Scan for the cell matching the given text and deliver its [x, y] coordinate at center. 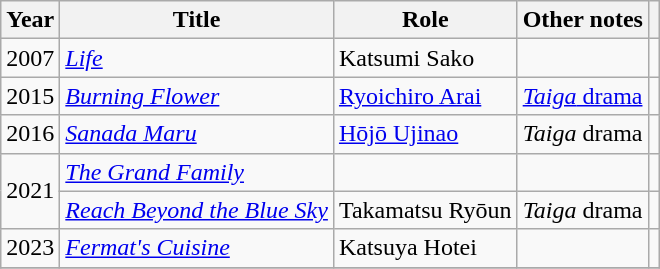
2021 [30, 191]
Takamatsu Ryōun [425, 210]
Katsumi Sako [425, 58]
Other notes [582, 20]
Role [425, 20]
Title [197, 20]
Fermat's Cuisine [197, 248]
Life [197, 58]
2015 [30, 96]
Hōjō Ujinao [425, 134]
2007 [30, 58]
2016 [30, 134]
Reach Beyond the Blue Sky [197, 210]
Burning Flower [197, 96]
Year [30, 20]
2023 [30, 248]
Ryoichiro Arai [425, 96]
Katsuya Hotei [425, 248]
The Grand Family [197, 172]
Sanada Maru [197, 134]
